Return the [X, Y] coordinate for the center point of the cell that contains the specified text.  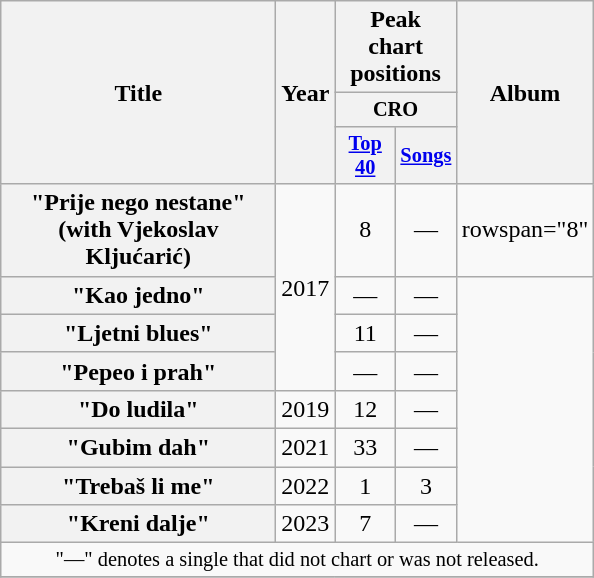
"Kao jedno" [138, 295]
Title [138, 92]
"Pepeo i prah" [138, 371]
"Kreni dalje" [138, 524]
Year [306, 92]
CRO [396, 110]
"Trebaš li me" [138, 485]
Peak chart positions [396, 47]
2022 [306, 485]
2021 [306, 447]
3 [426, 485]
1 [366, 485]
"—" denotes a single that did not chart or was not released. [298, 560]
33 [366, 447]
11 [366, 333]
Songs [426, 155]
7 [366, 524]
Album [525, 92]
2019 [306, 409]
8 [366, 230]
2023 [306, 524]
"Do ludila" [138, 409]
rowspan="8" [525, 230]
2017 [306, 287]
"Gubim dah" [138, 447]
Top 40 [366, 155]
12 [366, 409]
"Ljetni blues" [138, 333]
"Prije nego nestane" (with Vjekoslav Kljućarić) [138, 230]
